Search for the cell housing the specified text and yield its [x, y] center coordinate. 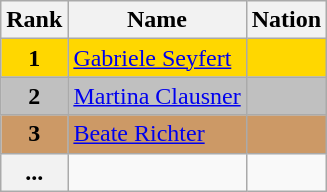
Beate Richter [157, 134]
1 [34, 58]
2 [34, 96]
Name [157, 20]
Nation [286, 20]
... [34, 172]
3 [34, 134]
Martina Clausner [157, 96]
Gabriele Seyfert [157, 58]
Rank [34, 20]
